Search for the cell housing the specified text and yield its [X, Y] center coordinate. 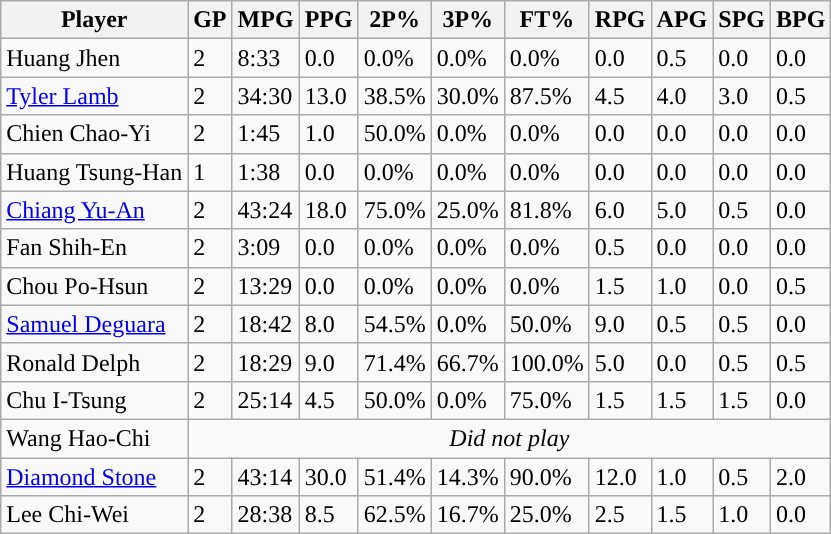
Tyler Lamb [94, 96]
3:09 [266, 248]
66.7% [468, 362]
54.5% [394, 324]
8.5 [328, 515]
8.0 [328, 324]
13.0 [328, 96]
51.4% [394, 477]
Did not play [510, 438]
Fan Shih-En [94, 248]
3P% [468, 20]
Lee Chi-Wei [94, 515]
6.0 [620, 210]
2P% [394, 20]
Ronald Delph [94, 362]
30.0% [468, 96]
Chou Po-Hsun [94, 286]
1:38 [266, 172]
100.0% [546, 362]
RPG [620, 20]
3.0 [742, 96]
18:29 [266, 362]
38.5% [394, 96]
Chien Chao-Yi [94, 134]
90.0% [546, 477]
28:38 [266, 515]
2.5 [620, 515]
14.3% [468, 477]
25:14 [266, 400]
Huang Tsung-Han [94, 172]
SPG [742, 20]
APG [682, 20]
4.0 [682, 96]
Diamond Stone [94, 477]
18.0 [328, 210]
43:24 [266, 210]
2.0 [801, 477]
BPG [801, 20]
62.5% [394, 515]
GP [210, 20]
12.0 [620, 477]
Player [94, 20]
Chu I-Tsung [94, 400]
Samuel Deguara [94, 324]
Chiang Yu-An [94, 210]
18:42 [266, 324]
MPG [266, 20]
43:14 [266, 477]
1:45 [266, 134]
Huang Jhen [94, 58]
13:29 [266, 286]
81.8% [546, 210]
FT% [546, 20]
30.0 [328, 477]
34:30 [266, 96]
8:33 [266, 58]
16.7% [468, 515]
PPG [328, 20]
87.5% [546, 96]
1 [210, 172]
71.4% [394, 362]
Wang Hao-Chi [94, 438]
